Return [X, Y] of the center of cell containing provided text 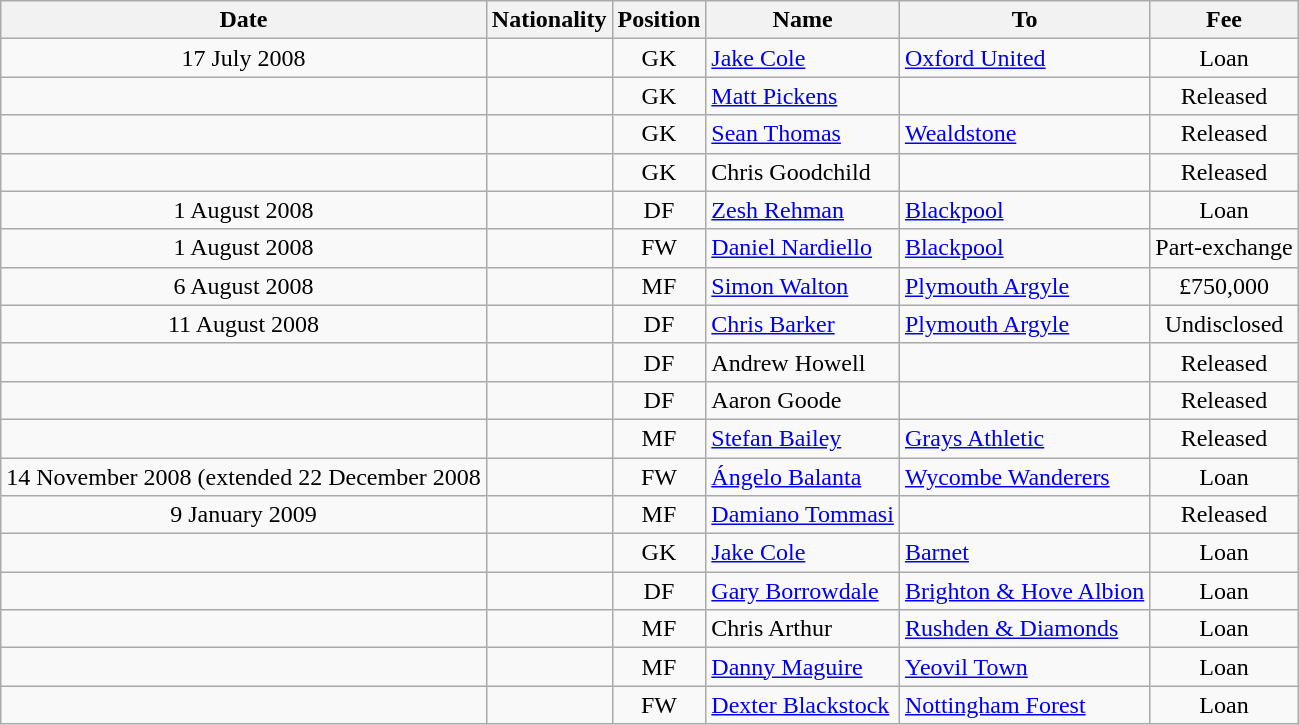
Ángelo Balanta [803, 477]
Undisclosed [1224, 324]
£750,000 [1224, 286]
Daniel Nardiello [803, 248]
Chris Goodchild [803, 172]
Rushden & Diamonds [1024, 629]
Zesh Rehman [803, 210]
Barnet [1024, 553]
Date [244, 20]
Nationality [549, 20]
Dexter Blackstock [803, 705]
Chris Arthur [803, 629]
Brighton & Hove Albion [1024, 591]
Danny Maguire [803, 667]
Fee [1224, 20]
Sean Thomas [803, 134]
Part-exchange [1224, 248]
Damiano Tommasi [803, 515]
To [1024, 20]
9 January 2009 [244, 515]
14 November 2008 (extended 22 December 2008 [244, 477]
11 August 2008 [244, 324]
Matt Pickens [803, 96]
Grays Athletic [1024, 438]
Nottingham Forest [1024, 705]
Yeovil Town [1024, 667]
6 August 2008 [244, 286]
Oxford United [1024, 58]
Aaron Goode [803, 400]
Chris Barker [803, 324]
Gary Borrowdale [803, 591]
Wycombe Wanderers [1024, 477]
Name [803, 20]
Wealdstone [1024, 134]
Simon Walton [803, 286]
17 July 2008 [244, 58]
Andrew Howell [803, 362]
Stefan Bailey [803, 438]
Position [659, 20]
